Search for the cell housing the specified text and yield its (X, Y) center coordinate. 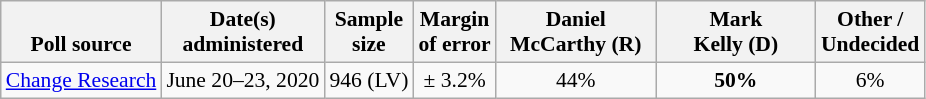
June 20–23, 2020 (242, 80)
946 (LV) (368, 80)
Poll source (82, 32)
Change Research (82, 80)
± 3.2% (454, 80)
Other /Undecided (870, 32)
6% (870, 80)
Samplesize (368, 32)
Date(s)administered (242, 32)
MarkKelly (D) (736, 32)
44% (576, 80)
50% (736, 80)
DanielMcCarthy (R) (576, 32)
Marginof error (454, 32)
